Locate the cell with the specified text and output its [X, Y] center coordinate. 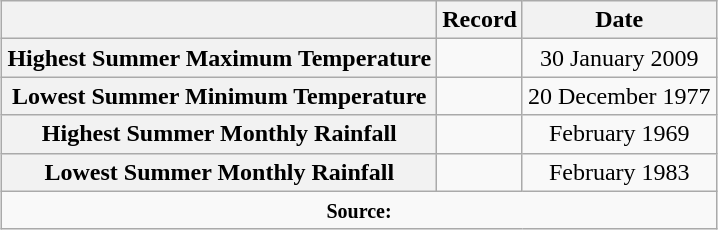
February 1969 [619, 134]
Lowest Summer Monthly Rainfall [220, 172]
Record [480, 20]
Highest Summer Monthly Rainfall [220, 134]
Date [619, 20]
Highest Summer Maximum Temperature [220, 58]
Lowest Summer Minimum Temperature [220, 96]
Source: [359, 210]
February 1983 [619, 172]
20 December 1977 [619, 96]
30 January 2009 [619, 58]
